Search for the cell housing the specified text and yield its [X, Y] center coordinate. 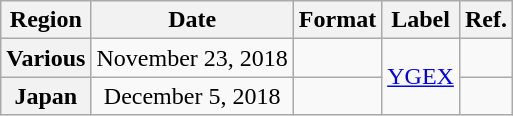
YGEX [421, 77]
Region [46, 20]
Japan [46, 96]
Date [192, 20]
November 23, 2018 [192, 58]
Label [421, 20]
December 5, 2018 [192, 96]
Ref. [486, 20]
Various [46, 58]
Format [337, 20]
